Pinpoint the cell where the given text exists, returning its [x, y] midpoint coordinate. 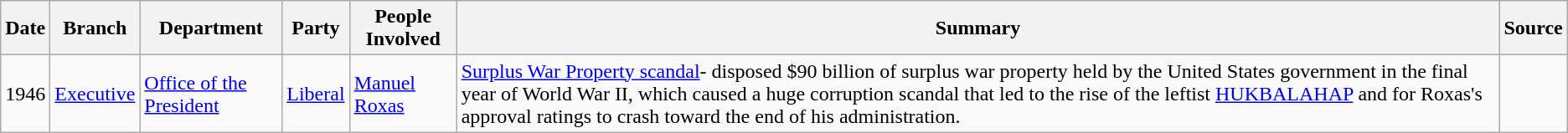
Summary [978, 28]
Executive [95, 94]
Date [25, 28]
Source [1533, 28]
Department [211, 28]
Manuel Roxas [403, 94]
Party [316, 28]
People Involved [403, 28]
1946 [25, 94]
Liberal [316, 94]
Branch [95, 28]
Office of the President [211, 94]
